For the text-containing cell, return its midpoint in [x, y] coordinate format. 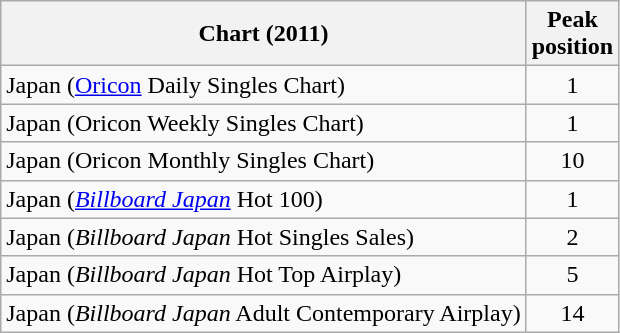
Japan (Oricon Daily Singles Chart) [264, 85]
2 [572, 237]
14 [572, 313]
Peakposition [572, 34]
Japan (Billboard Japan Hot Singles Sales) [264, 237]
Japan (Oricon Monthly Singles Chart) [264, 161]
10 [572, 161]
5 [572, 275]
Chart (2011) [264, 34]
Japan (Billboard Japan Adult Contemporary Airplay) [264, 313]
Japan (Billboard Japan Hot 100) [264, 199]
Japan (Oricon Weekly Singles Chart) [264, 123]
Japan (Billboard Japan Hot Top Airplay) [264, 275]
